Determine the (X, Y) coordinate at the center of the cell enclosing the given text.  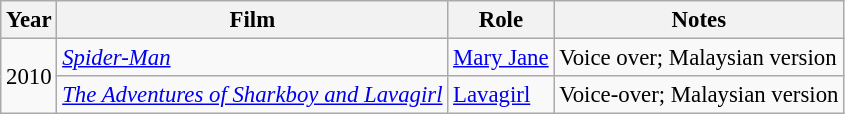
Spider-Man (252, 58)
Lavagirl (501, 95)
2010 (29, 76)
The Adventures of Sharkboy and Lavagirl (252, 95)
Mary Jane (501, 58)
Voice-over; Malaysian version (699, 95)
Year (29, 20)
Notes (699, 20)
Voice over; Malaysian version (699, 58)
Role (501, 20)
Film (252, 20)
